Locate the cell with the specified text and output its [x, y] center coordinate. 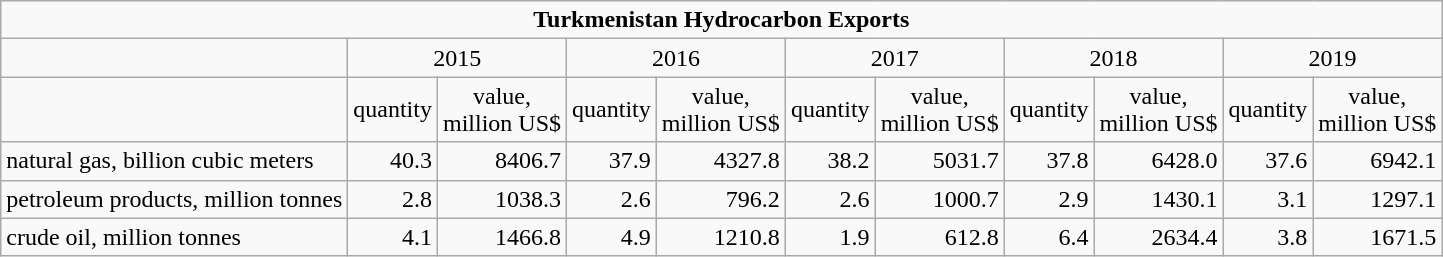
37.6 [1268, 161]
2634.4 [1158, 237]
2017 [894, 58]
Turkmenistan Hydrocarbon Exports [722, 20]
2018 [1114, 58]
6.4 [1049, 237]
1.9 [830, 237]
1000.7 [940, 199]
796.2 [720, 199]
1671.5 [1378, 237]
1297.1 [1378, 199]
3.1 [1268, 199]
37.9 [612, 161]
2016 [676, 58]
1038.3 [502, 199]
40.3 [393, 161]
4.9 [612, 237]
38.2 [830, 161]
petroleum products, million tonnes [174, 199]
5031.7 [940, 161]
8406.7 [502, 161]
2019 [1332, 58]
612.8 [940, 237]
natural gas, billion cubic meters [174, 161]
4327.8 [720, 161]
1430.1 [1158, 199]
2015 [458, 58]
37.8 [1049, 161]
2.8 [393, 199]
1466.8 [502, 237]
crude oil, million tonnes [174, 237]
6942.1 [1378, 161]
6428.0 [1158, 161]
4.1 [393, 237]
2.9 [1049, 199]
3.8 [1268, 237]
1210.8 [720, 237]
